From the cell containing the given text, extract its center point as [X, Y] coordinate. 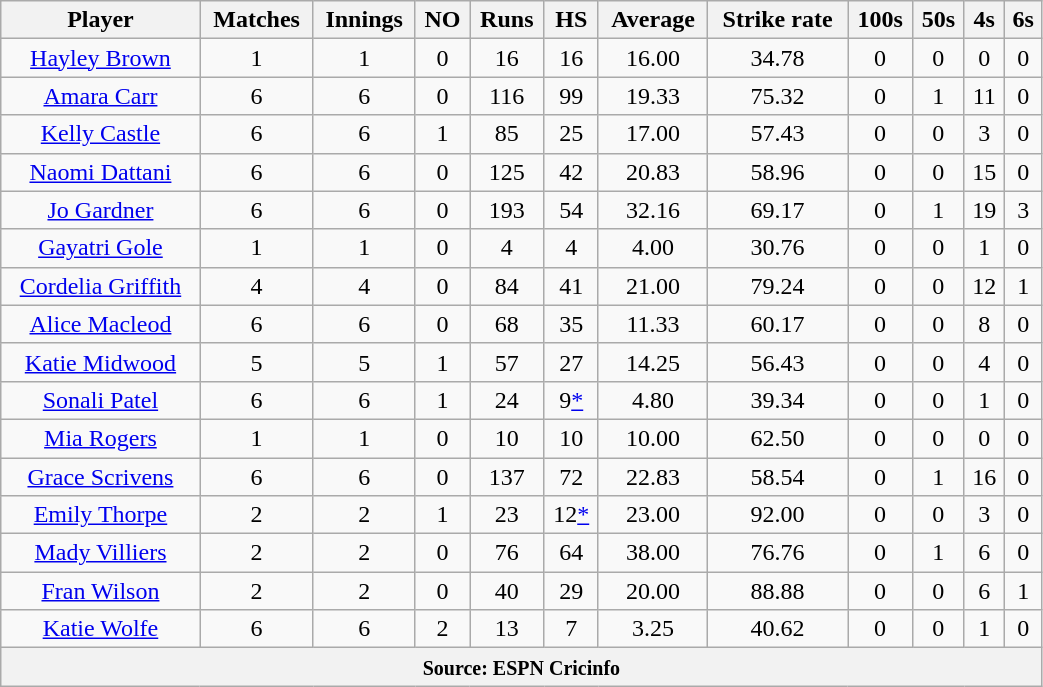
Player [100, 20]
Matches [256, 20]
79.24 [778, 286]
12 [984, 286]
50s [938, 20]
Kelly Castle [100, 134]
76 [507, 553]
23.00 [652, 515]
69.17 [778, 210]
99 [571, 96]
Amara Carr [100, 96]
27 [571, 362]
22.83 [652, 477]
38.00 [652, 553]
40 [507, 591]
84 [507, 286]
Katie Wolfe [100, 629]
58.54 [778, 477]
68 [507, 324]
32.16 [652, 210]
41 [571, 286]
Mady Villiers [100, 553]
54 [571, 210]
24 [507, 400]
58.96 [778, 172]
HS [571, 20]
9* [571, 400]
4.80 [652, 400]
3.25 [652, 629]
116 [507, 96]
16.00 [652, 58]
6s [1023, 20]
19 [984, 210]
15 [984, 172]
88.88 [778, 591]
20.00 [652, 591]
Average [652, 20]
Katie Midwood [100, 362]
42 [571, 172]
76.76 [778, 553]
40.62 [778, 629]
25 [571, 134]
Mia Rogers [100, 438]
11.33 [652, 324]
Strike rate [778, 20]
12* [571, 515]
60.17 [778, 324]
39.34 [778, 400]
193 [507, 210]
62.50 [778, 438]
Naomi Dattani [100, 172]
85 [507, 134]
21.00 [652, 286]
72 [571, 477]
Emily Thorpe [100, 515]
Sonali Patel [100, 400]
8 [984, 324]
57.43 [778, 134]
75.32 [778, 96]
19.33 [652, 96]
Grace Scrivens [100, 477]
NO [442, 20]
125 [507, 172]
Fran Wilson [100, 591]
Alice Macleod [100, 324]
14.25 [652, 362]
4.00 [652, 248]
13 [507, 629]
4s [984, 20]
Hayley Brown [100, 58]
Innings [364, 20]
30.76 [778, 248]
35 [571, 324]
23 [507, 515]
56.43 [778, 362]
7 [571, 629]
57 [507, 362]
Runs [507, 20]
29 [571, 591]
Gayatri Gole [100, 248]
64 [571, 553]
17.00 [652, 134]
10.00 [652, 438]
Source: ESPN Cricinfo [522, 667]
34.78 [778, 58]
Jo Gardner [100, 210]
92.00 [778, 515]
137 [507, 477]
100s [880, 20]
Cordelia Griffith [100, 286]
11 [984, 96]
20.83 [652, 172]
